Provide the (X, Y) coordinate of the cell's center where the given text is located.  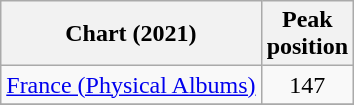
Peakposition (307, 34)
Chart (2021) (131, 34)
147 (307, 85)
France (Physical Albums) (131, 85)
